Detect which cell encompasses the target text, then output its (x, y) center coordinate. 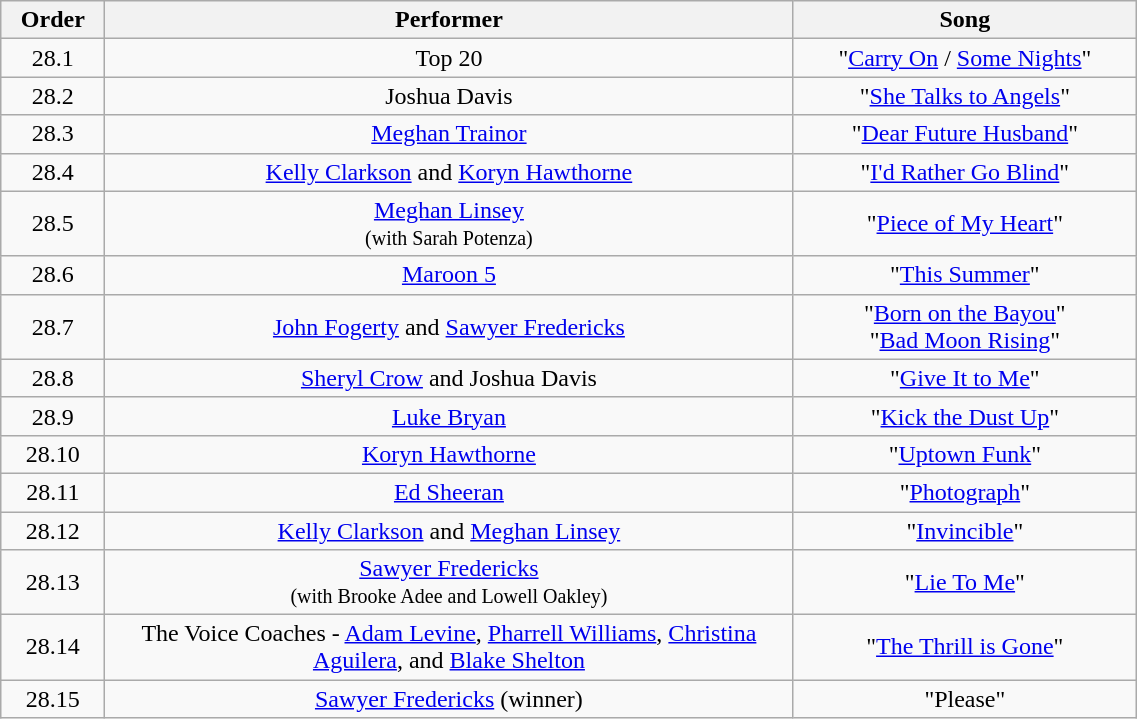
28.5 (53, 224)
Kelly Clarkson and Meghan Linsey (449, 531)
"Photograph" (965, 492)
Koryn Hawthorne (449, 454)
The Voice Coaches - Adam Levine, Pharrell Williams, Christina Aguilera, and Blake Shelton (449, 648)
"Invincible" (965, 531)
Ed Sheeran (449, 492)
28.11 (53, 492)
"Dear Future Husband" (965, 134)
"Carry On / Some Nights" (965, 58)
"Born on the Bayou" "Bad Moon Rising" (965, 326)
Song (965, 20)
28.1 (53, 58)
"Please" (965, 699)
Sawyer Fredericks (with Brooke Adee and Lowell Oakley) (449, 582)
28.13 (53, 582)
John Fogerty and Sawyer Fredericks (449, 326)
28.2 (53, 96)
Sawyer Fredericks (winner) (449, 699)
Meghan Linsey(with Sarah Potenza) (449, 224)
"Piece of My Heart" (965, 224)
Meghan Trainor (449, 134)
Performer (449, 20)
28.10 (53, 454)
"Kick the Dust Up" (965, 416)
"Lie To Me" (965, 582)
"I'd Rather Go Blind" (965, 172)
Luke Bryan (449, 416)
28.3 (53, 134)
28.7 (53, 326)
28.8 (53, 378)
28.14 (53, 648)
"Uptown Funk" (965, 454)
"This Summer" (965, 275)
28.6 (53, 275)
"She Talks to Angels" (965, 96)
28.9 (53, 416)
Maroon 5 (449, 275)
"Give It to Me" (965, 378)
"The Thrill is Gone" (965, 648)
28.12 (53, 531)
Sheryl Crow and Joshua Davis (449, 378)
Order (53, 20)
Top 20 (449, 58)
28.15 (53, 699)
Joshua Davis (449, 96)
Kelly Clarkson and Koryn Hawthorne (449, 172)
28.4 (53, 172)
